Return the [X, Y] coordinate for the center point of the cell that contains the specified text.  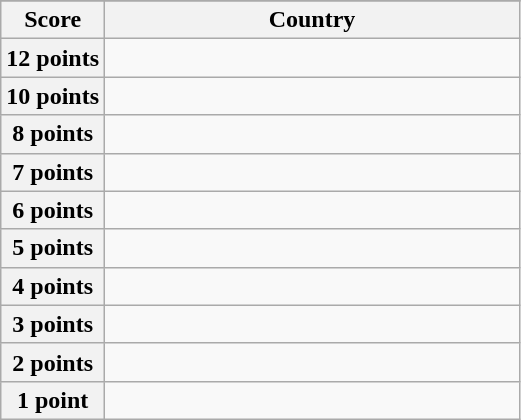
12 points [53, 58]
10 points [53, 96]
Score [53, 20]
1 point [53, 400]
7 points [53, 172]
3 points [53, 324]
2 points [53, 362]
5 points [53, 248]
4 points [53, 286]
6 points [53, 210]
8 points [53, 134]
Country [312, 20]
